Pinpoint the cell where the given text exists, returning its [x, y] midpoint coordinate. 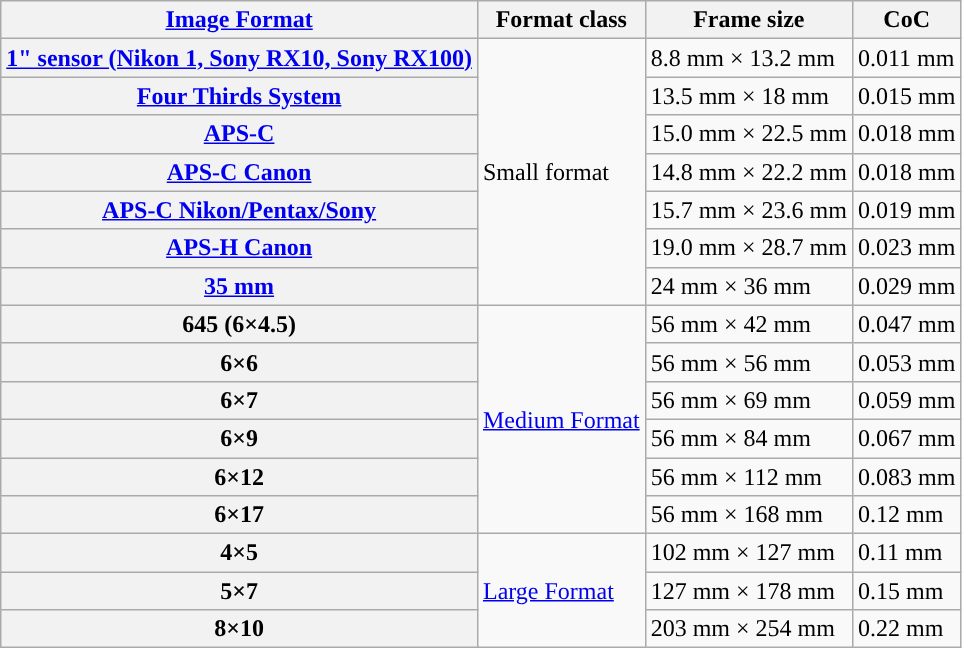
CoC [906, 20]
35 mm [240, 286]
8.8 mm × 13.2 mm [748, 58]
0.083 mm [906, 477]
Frame size [748, 20]
56 mm × 84 mm [748, 438]
6×9 [240, 438]
14.8 mm × 22.2 mm [748, 172]
102 mm × 127 mm [748, 553]
0.15 mm [906, 591]
APS-H Canon [240, 248]
5×7 [240, 591]
19.0 mm × 28.7 mm [748, 248]
4×5 [240, 553]
15.7 mm × 23.6 mm [748, 210]
56 mm × 168 mm [748, 515]
Medium Format [561, 419]
0.11 mm [906, 553]
Image Format [240, 20]
56 mm × 56 mm [748, 362]
0.047 mm [906, 324]
6×6 [240, 362]
0.019 mm [906, 210]
APS-C [240, 134]
Four Thirds System [240, 96]
0.023 mm [906, 248]
8×10 [240, 629]
0.053 mm [906, 362]
15.0 mm × 22.5 mm [748, 134]
6×7 [240, 400]
0.011 mm [906, 58]
56 mm × 69 mm [748, 400]
203 mm × 254 mm [748, 629]
0.029 mm [906, 286]
APS-C Canon [240, 172]
6×12 [240, 477]
24 mm × 36 mm [748, 286]
Large Format [561, 591]
0.22 mm [906, 629]
0.059 mm [906, 400]
56 mm × 112 mm [748, 477]
127 mm × 178 mm [748, 591]
0.067 mm [906, 438]
645 (6×4.5) [240, 324]
1" sensor (Nikon 1, Sony RX10, Sony RX100) [240, 58]
0.12 mm [906, 515]
Format class [561, 20]
Small format [561, 172]
13.5 mm × 18 mm [748, 96]
6×17 [240, 515]
0.015 mm [906, 96]
APS-C Nikon/Pentax/Sony [240, 210]
56 mm × 42 mm [748, 324]
